For the text-containing cell, return its midpoint in (X, Y) coordinate format. 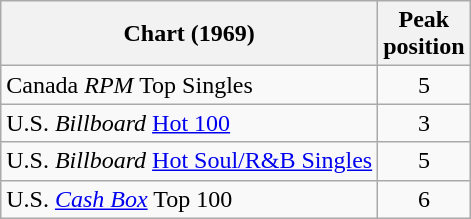
U.S. Billboard Hot 100 (190, 123)
6 (424, 199)
Peakposition (424, 34)
3 (424, 123)
U.S. Billboard Hot Soul/R&B Singles (190, 161)
Chart (1969) (190, 34)
Canada RPM Top Singles (190, 85)
U.S. Cash Box Top 100 (190, 199)
